Capture the cell that displays the provided text and extract its (X, Y) central coordinate. 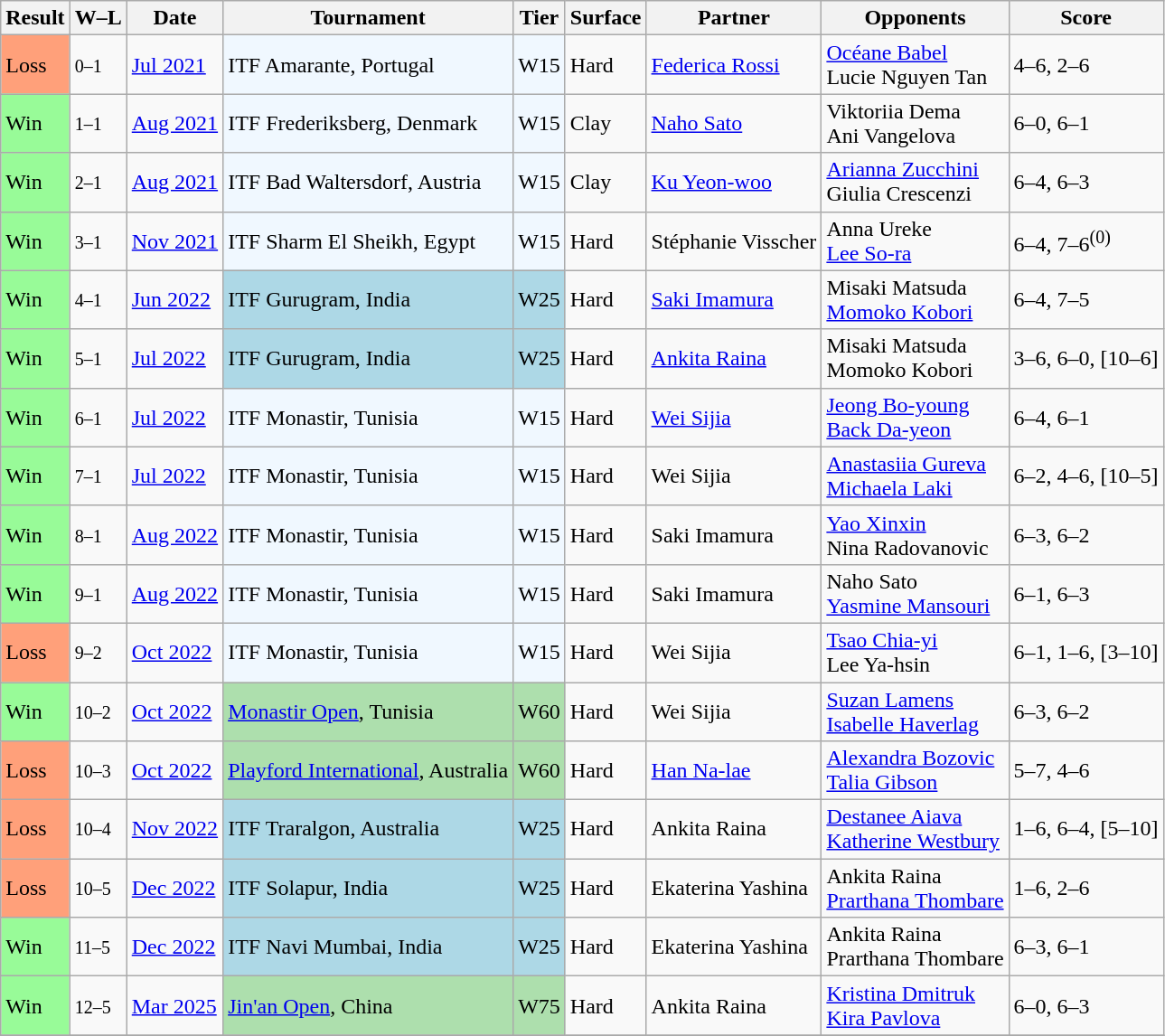
6–4, 7–5 (1086, 300)
ITF Traralgon, Australia (369, 830)
10–3 (98, 770)
Tournament (369, 18)
ITF Navi Mumbai, India (369, 947)
Jun 2022 (174, 300)
5–7, 4–6 (1086, 770)
Surface (606, 18)
9–2 (98, 653)
Arianna Zucchini Giulia Crescenzi (915, 183)
Han Na-lae (734, 770)
6–4, 7–6(0) (1086, 240)
Naho Sato Yasmine Mansouri (915, 593)
4–1 (98, 300)
5–1 (98, 358)
0–1 (98, 65)
Jeong Bo-young Back Da-yeon (915, 418)
Mar 2025 (174, 1005)
Alexandra Bozovic Talia Gibson (915, 770)
Partner (734, 18)
2–1 (98, 183)
Result (35, 18)
Naho Sato (734, 123)
1–6, 6–4, [5–10] (1086, 830)
Yao Xinxin Nina Radovanovic (915, 535)
8–1 (98, 535)
Nov 2022 (174, 830)
1–6, 2–6 (1086, 888)
W–L (98, 18)
Date (174, 18)
Score (1086, 18)
6–0, 6–1 (1086, 123)
10–2 (98, 711)
3–1 (98, 240)
10–4 (98, 830)
Jin'an Open, China (369, 1005)
9–1 (98, 593)
ITF Frederiksberg, Denmark (369, 123)
Stéphanie Visscher (734, 240)
Tier (540, 18)
Anastasiia Gureva Michaela Laki (915, 476)
Tsao Chia-yi Lee Ya-hsin (915, 653)
6–4, 6–3 (1086, 183)
6–0, 6–3 (1086, 1005)
ITF Solapur, India (369, 888)
W75 (540, 1005)
Destanee Aiava Katherine Westbury (915, 830)
Anna Ureke Lee So-ra (915, 240)
6–1 (98, 418)
10–5 (98, 888)
6–1, 6–3 (1086, 593)
ITF Sharm El Sheikh, Egypt (369, 240)
Monastir Open, Tunisia (369, 711)
12–5 (98, 1005)
7–1 (98, 476)
6–4, 6–1 (1086, 418)
6–3, 6–1 (1086, 947)
Suzan Lamens Isabelle Haverlag (915, 711)
Playford International, Australia (369, 770)
3–6, 6–0, [10–6] (1086, 358)
Ku Yeon-woo (734, 183)
Viktoriia Dema Ani Vangelova (915, 123)
Jul 2021 (174, 65)
Federica Rossi (734, 65)
Océane Babel Lucie Nguyen Tan (915, 65)
Nov 2021 (174, 240)
Opponents (915, 18)
11–5 (98, 947)
ITF Amarante, Portugal (369, 65)
ITF Bad Waltersdorf, Austria (369, 183)
6–1, 1–6, [3–10] (1086, 653)
6–2, 4–6, [10–5] (1086, 476)
Kristina Dmitruk Kira Pavlova (915, 1005)
1–1 (98, 123)
4–6, 2–6 (1086, 65)
